Provide the [X, Y] coordinate of the cell's center where the given text is located.  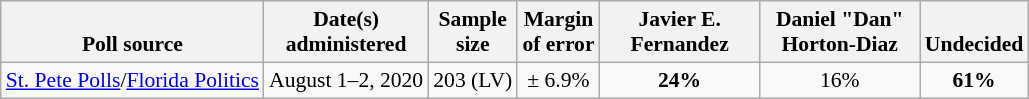
± 6.9% [558, 80]
Undecided [974, 32]
203 (LV) [472, 80]
August 1–2, 2020 [346, 80]
Javier E.Fernandez [680, 32]
Poll source [132, 32]
Samplesize [472, 32]
St. Pete Polls/Florida Politics [132, 80]
24% [680, 80]
Daniel "Dan"Horton-Diaz [840, 32]
61% [974, 80]
Marginof error [558, 32]
Date(s)administered [346, 32]
16% [840, 80]
